Extract the (x, y) coordinate from the center of the cell holding the provided text.  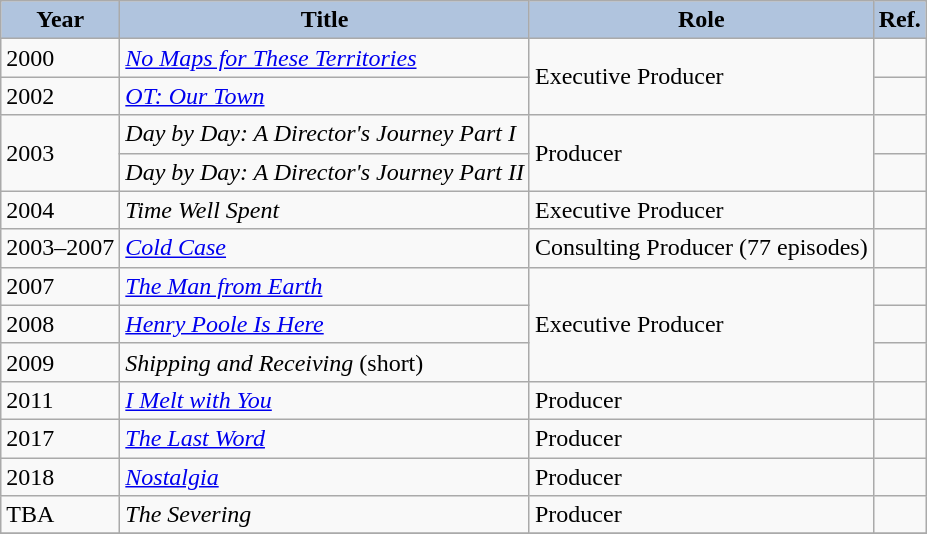
Day by Day: A Director's Journey Part I (325, 134)
2009 (60, 362)
Cold Case (325, 248)
2002 (60, 96)
Ref. (900, 20)
TBA (60, 515)
No Maps for These Territories (325, 58)
Role (701, 20)
The Last Word (325, 438)
Time Well Spent (325, 210)
2018 (60, 477)
2000 (60, 58)
Henry Poole Is Here (325, 324)
2004 (60, 210)
Year (60, 20)
I Melt with You (325, 400)
2008 (60, 324)
Day by Day: A Director's Journey Part II (325, 172)
Title (325, 20)
2017 (60, 438)
Shipping and Receiving (short) (325, 362)
The Severing (325, 515)
Nostalgia (325, 477)
2011 (60, 400)
The Man from Earth (325, 286)
2003–2007 (60, 248)
2007 (60, 286)
OT: Our Town (325, 96)
2003 (60, 153)
Consulting Producer (77 episodes) (701, 248)
